From the cell containing the given text, extract its center point as (X, Y) coordinate. 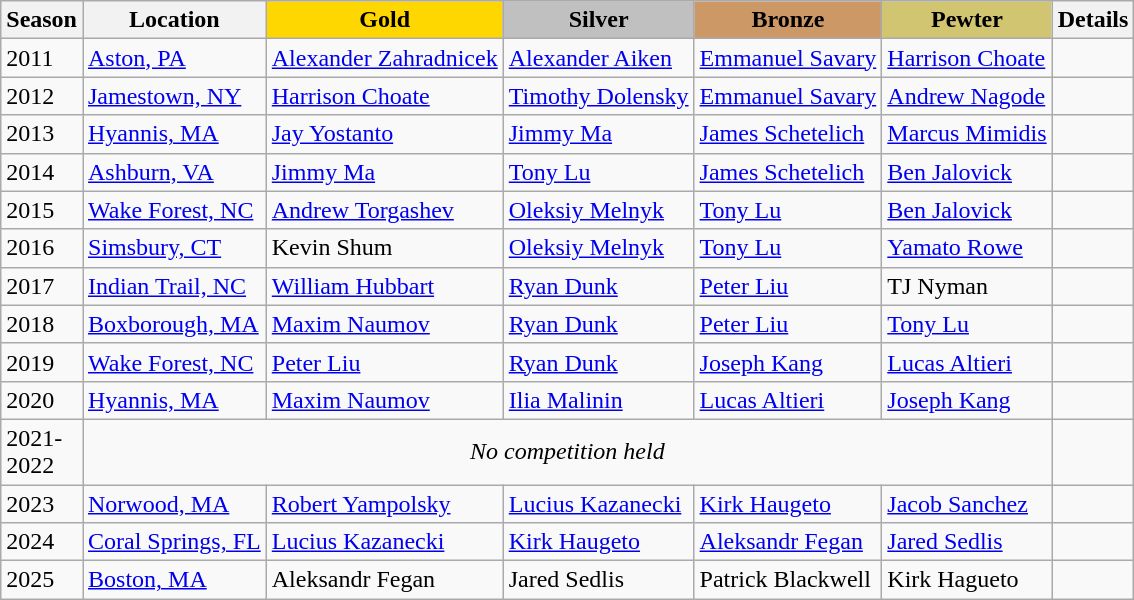
Andrew Torgashev (384, 210)
Coral Springs, FL (174, 542)
2014 (42, 172)
Kirk Hagueto (967, 580)
TJ Nyman (967, 286)
2018 (42, 324)
Simsbury, CT (174, 248)
Boston, MA (174, 580)
2020 (42, 400)
Jay Yostanto (384, 134)
Jamestown, NY (174, 96)
Aston, PA (174, 58)
2024 (42, 542)
Gold (384, 20)
Alexander Zahradnicek (384, 58)
Silver (598, 20)
2012 (42, 96)
William Hubbart (384, 286)
Timothy Dolensky (598, 96)
Marcus Mimidis (967, 134)
2023 (42, 503)
2017 (42, 286)
Andrew Nagode (967, 96)
Season (42, 20)
Ashburn, VA (174, 172)
2013 (42, 134)
Ilia Malinin (598, 400)
2015 (42, 210)
Details (1093, 20)
Indian Trail, NC (174, 286)
Boxborough, MA (174, 324)
Bronze (788, 20)
Robert Yampolsky (384, 503)
Location (174, 20)
2011 (42, 58)
Alexander Aiken (598, 58)
No competition held (567, 452)
Pewter (967, 20)
2019 (42, 362)
Yamato Rowe (967, 248)
Patrick Blackwell (788, 580)
Jacob Sanchez (967, 503)
2016 (42, 248)
2021- 2022 (42, 452)
2025 (42, 580)
Norwood, MA (174, 503)
Kevin Shum (384, 248)
